Pinpoint the cell where the given text exists, returning its (x, y) midpoint coordinate. 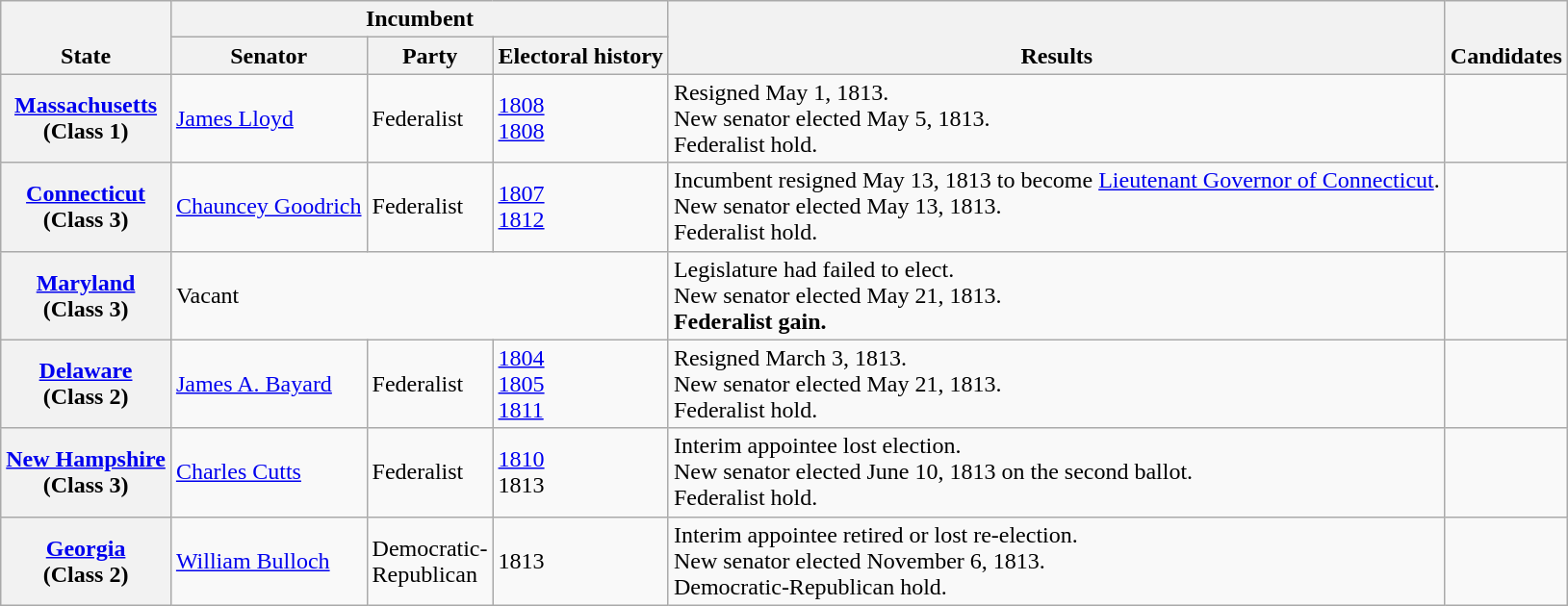
Chauncey Goodrich (269, 207)
Maryland(Class 3) (87, 295)
Candidates (1505, 38)
18071812 (580, 207)
James A. Bayard (269, 384)
Electoral history (580, 56)
Charles Cutts (269, 472)
New Hampshire(Class 3) (87, 472)
Legislature had failed to elect.New senator elected May 21, 1813.Federalist gain. (1057, 295)
William Bulloch (269, 561)
Results (1057, 38)
180418051811 (580, 384)
Resigned May 1, 1813.New senator elected May 5, 1813.Federalist hold. (1057, 118)
State (87, 38)
Georgia(Class 2) (87, 561)
Interim appointee lost election.New senator elected June 10, 1813 on the second ballot.Federalist hold. (1057, 472)
Incumbent (420, 19)
1810 1813 (580, 472)
18081808 (580, 118)
Vacant (420, 295)
1813 (580, 561)
Party (429, 56)
James Lloyd (269, 118)
Interim appointee retired or lost re-election.New senator elected November 6, 1813.Democratic-Republican hold. (1057, 561)
Delaware(Class 2) (87, 384)
Massachusetts(Class 1) (87, 118)
Democratic-Republican (429, 561)
Incumbent resigned May 13, 1813 to become Lieutenant Governor of Connecticut.New senator elected May 13, 1813.Federalist hold. (1057, 207)
Connecticut(Class 3) (87, 207)
Resigned March 3, 1813.New senator elected May 21, 1813.Federalist hold. (1057, 384)
Senator (269, 56)
